Extract the (X, Y) coordinate from the center of the cell holding the provided text.  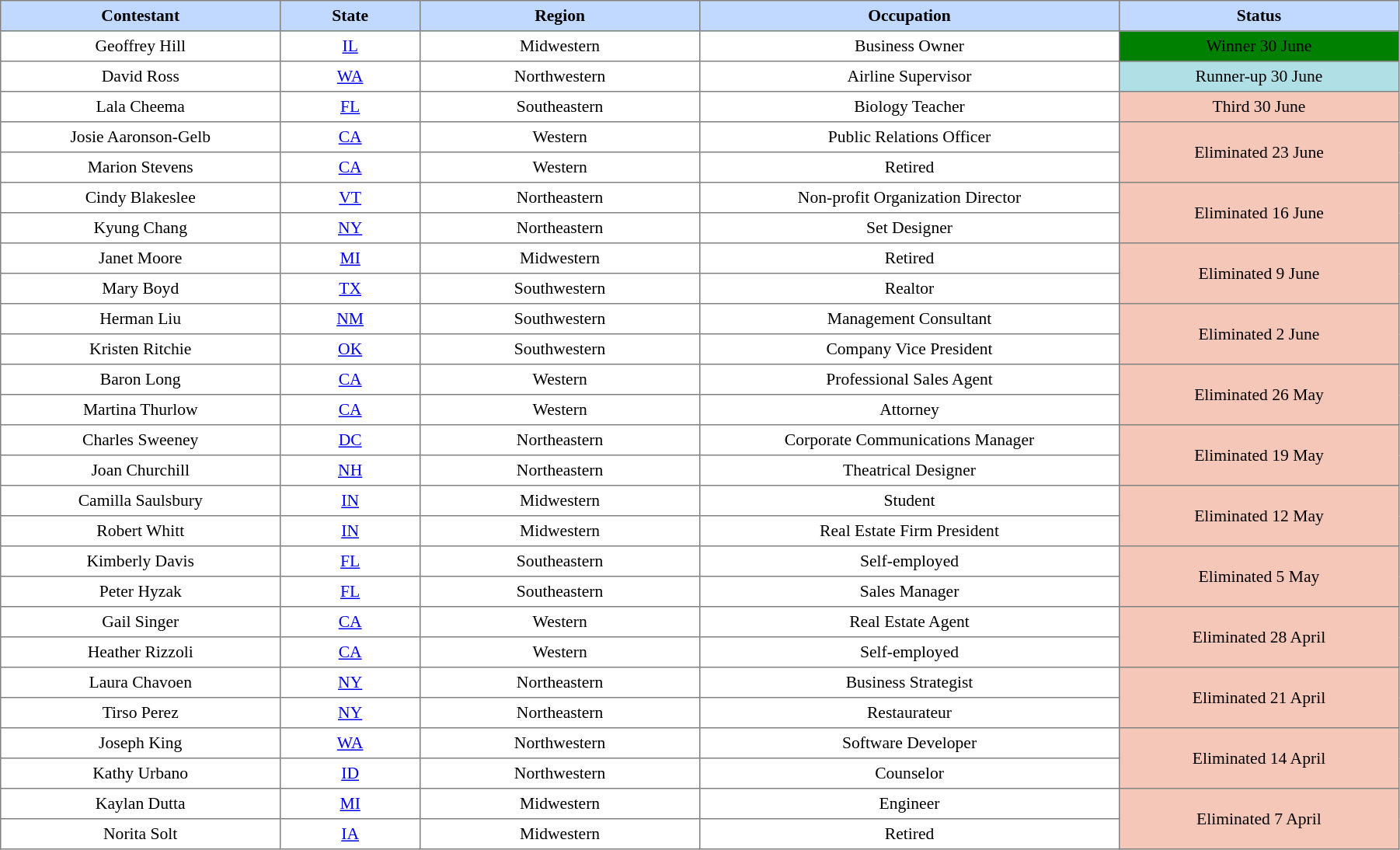
Theatrical Designer (910, 471)
Geoffrey Hill (141, 47)
Kathy Urbano (141, 774)
Eliminated 9 June (1259, 273)
Attorney (910, 410)
Kaylan Dutta (141, 803)
Counselor (910, 774)
NM (350, 319)
David Ross (141, 76)
Eliminated 21 April (1259, 698)
Company Vice President (910, 350)
Eliminated 19 May (1259, 455)
Marion Stevens (141, 168)
DC (350, 440)
OK (350, 350)
Robert Whitt (141, 531)
IA (350, 834)
Kristen Ritchie (141, 350)
Software Developer (910, 743)
Eliminated 5 May (1259, 577)
Restaurateur (910, 713)
Non-profit Organization Director (910, 197)
Martina Thurlow (141, 410)
Sales Manager (910, 592)
Eliminated 23 June (1259, 152)
Kimberly Davis (141, 561)
State (350, 16)
Professional Sales Agent (910, 379)
Runner-up 30 June (1259, 76)
Norita Solt (141, 834)
Eliminated 14 April (1259, 758)
Kyung Chang (141, 228)
Airline Supervisor (910, 76)
Josie Aaronson-Gelb (141, 137)
Janet Moore (141, 258)
Business Owner (910, 47)
Mary Boyd (141, 289)
Business Strategist (910, 682)
Tirso Perez (141, 713)
Joseph King (141, 743)
Eliminated 12 May (1259, 516)
Status (1259, 16)
Charles Sweeney (141, 440)
Contestant (141, 16)
VT (350, 197)
Real Estate Agent (910, 622)
Winner 30 June (1259, 47)
Laura Chavoen (141, 682)
Eliminated 7 April (1259, 819)
Student (910, 500)
Real Estate Firm President (910, 531)
Biology Teacher (910, 107)
Corporate Communications Manager (910, 440)
Region (560, 16)
Engineer (910, 803)
ID (350, 774)
TX (350, 289)
Occupation (910, 16)
Realtor (910, 289)
Heather Rizzoli (141, 653)
Public Relations Officer (910, 137)
Eliminated 26 May (1259, 395)
Third 30 June (1259, 107)
Gail Singer (141, 622)
Eliminated 16 June (1259, 213)
IL (350, 47)
Camilla Saulsbury (141, 500)
Baron Long (141, 379)
Herman Liu (141, 319)
Set Designer (910, 228)
Peter Hyzak (141, 592)
Eliminated 28 April (1259, 637)
Lala Cheema (141, 107)
Cindy Blakeslee (141, 197)
Eliminated 2 June (1259, 334)
Joan Churchill (141, 471)
Management Consultant (910, 319)
NH (350, 471)
